Output the (x, y) coordinate of the center of the cell containing the given text.  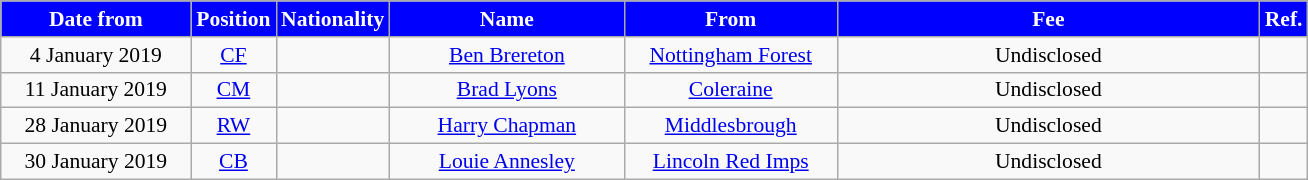
Middlesbrough (730, 126)
Date from (96, 19)
From (730, 19)
Ref. (1284, 19)
28 January 2019 (96, 126)
CB (234, 162)
Lincoln Red Imps (730, 162)
Name (506, 19)
RW (234, 126)
Harry Chapman (506, 126)
Coleraine (730, 90)
CM (234, 90)
30 January 2019 (96, 162)
Louie Annesley (506, 162)
Nationality (332, 19)
4 January 2019 (96, 55)
Brad Lyons (506, 90)
Ben Brereton (506, 55)
Position (234, 19)
11 January 2019 (96, 90)
Nottingham Forest (730, 55)
Fee (1048, 19)
CF (234, 55)
